Return (x, y) of the center of cell containing provided text 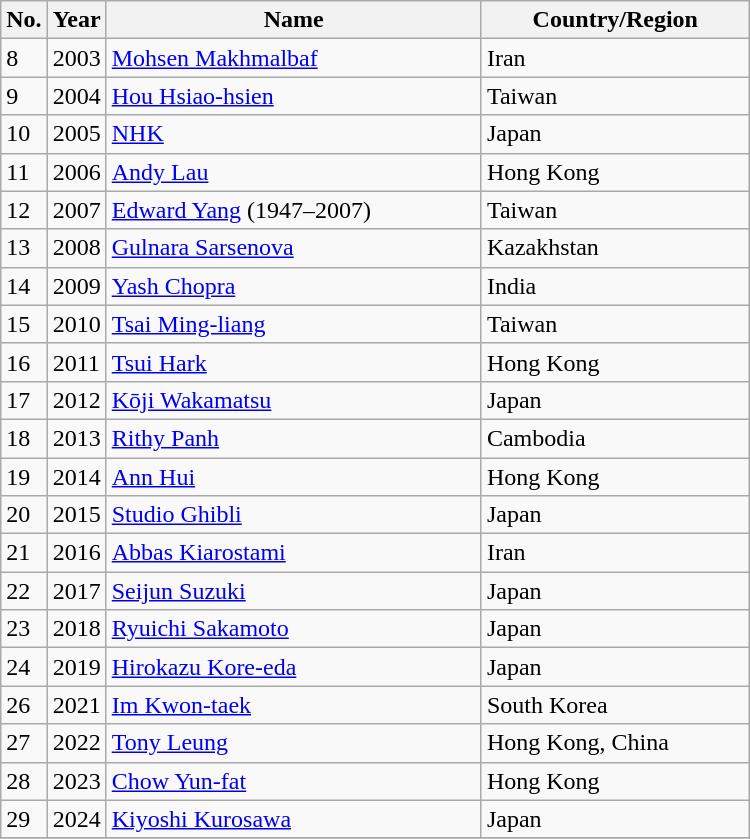
26 (24, 705)
9 (24, 96)
South Korea (615, 705)
Country/Region (615, 20)
Gulnara Sarsenova (294, 248)
27 (24, 743)
Andy Lau (294, 172)
Ann Hui (294, 477)
2022 (76, 743)
Rithy Panh (294, 438)
2008 (76, 248)
11 (24, 172)
2019 (76, 667)
Name (294, 20)
13 (24, 248)
2011 (76, 362)
Edward Yang (1947–2007) (294, 210)
8 (24, 58)
29 (24, 819)
Ryuichi Sakamoto (294, 629)
Mohsen Makhmalbaf (294, 58)
2017 (76, 591)
Tony Leung (294, 743)
Kōji Wakamatsu (294, 400)
19 (24, 477)
16 (24, 362)
24 (24, 667)
Im Kwon-taek (294, 705)
2005 (76, 134)
Tsai Ming-liang (294, 324)
12 (24, 210)
Seijun Suzuki (294, 591)
Hou Hsiao-hsien (294, 96)
21 (24, 553)
Hong Kong, China (615, 743)
15 (24, 324)
India (615, 286)
NHK (294, 134)
Kazakhstan (615, 248)
2023 (76, 781)
2014 (76, 477)
Tsui Hark (294, 362)
2012 (76, 400)
2004 (76, 96)
2007 (76, 210)
Yash Chopra (294, 286)
2016 (76, 553)
2015 (76, 515)
Kiyoshi Kurosawa (294, 819)
20 (24, 515)
2003 (76, 58)
Studio Ghibli (294, 515)
17 (24, 400)
10 (24, 134)
2013 (76, 438)
Abbas Kiarostami (294, 553)
2009 (76, 286)
22 (24, 591)
2021 (76, 705)
Cambodia (615, 438)
Chow Yun-fat (294, 781)
23 (24, 629)
2006 (76, 172)
2010 (76, 324)
Hirokazu Kore-eda (294, 667)
14 (24, 286)
18 (24, 438)
No. (24, 20)
28 (24, 781)
Year (76, 20)
2024 (76, 819)
2018 (76, 629)
